Provide the [x, y] coordinate of the cell's center where the given text is located.  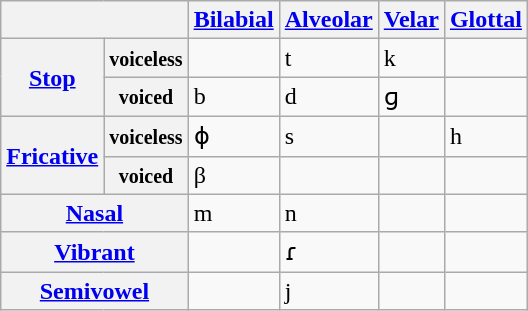
Bilabial [234, 20]
Stop [52, 78]
s [328, 136]
Fricative [52, 155]
Glottal [486, 20]
h [486, 136]
Nasal [94, 213]
ɡ [411, 97]
n [328, 213]
b [234, 97]
Vibrant [94, 252]
Semivowel [94, 291]
j [328, 291]
k [411, 58]
Alveolar [328, 20]
ɸ [234, 136]
d [328, 97]
t [328, 58]
ɾ [328, 252]
Velar [411, 20]
m [234, 213]
β [234, 175]
